Detect which cell encompasses the target text, then output its (x, y) center coordinate. 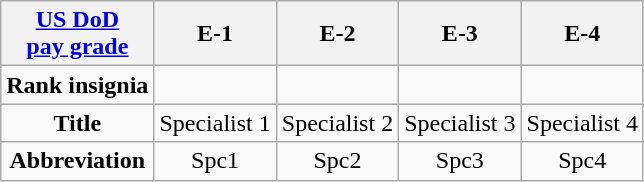
E-1 (215, 34)
Abbreviation (78, 161)
Specialist 1 (215, 123)
E-4 (582, 34)
Spc2 (337, 161)
Specialist 2 (337, 123)
E-3 (460, 34)
Specialist 4 (582, 123)
Rank insignia (78, 85)
Title (78, 123)
US DoDpay grade (78, 34)
Spc3 (460, 161)
Spc4 (582, 161)
Spc1 (215, 161)
E-2 (337, 34)
Specialist 3 (460, 123)
